Return the [X, Y] coordinate for the center point of the cell that contains the specified text.  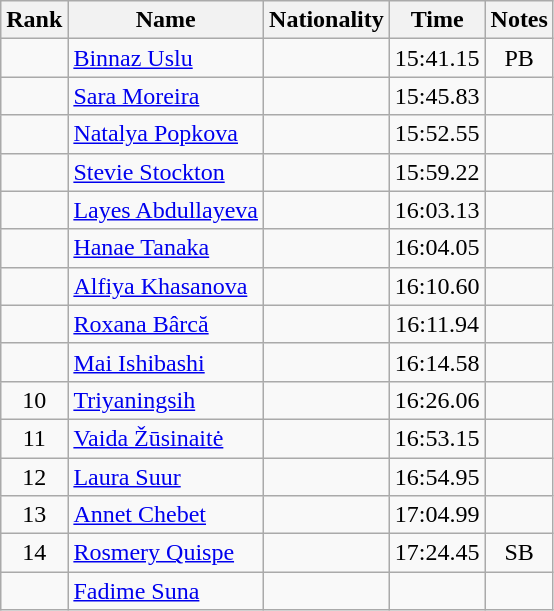
16:54.95 [437, 477]
Fadime Suna [166, 591]
Binnaz Uslu [166, 58]
Laura Suur [166, 477]
15:41.15 [437, 58]
Triyaningsih [166, 400]
Alfiya Khasanova [166, 286]
15:45.83 [437, 96]
SB [519, 553]
Stevie Stockton [166, 172]
10 [34, 400]
16:03.13 [437, 210]
16:11.94 [437, 324]
Notes [519, 20]
Natalya Popkova [166, 134]
17:24.45 [437, 553]
Rosmery Quispe [166, 553]
Vaida Žūsinaitė [166, 438]
16:10.60 [437, 286]
Name [166, 20]
Mai Ishibashi [166, 362]
PB [519, 58]
Hanae Tanaka [166, 248]
13 [34, 515]
Roxana Bârcă [166, 324]
15:52.55 [437, 134]
Layes Abdullayeva [166, 210]
12 [34, 477]
11 [34, 438]
Time [437, 20]
16:26.06 [437, 400]
16:14.58 [437, 362]
16:53.15 [437, 438]
14 [34, 553]
Rank [34, 20]
15:59.22 [437, 172]
16:04.05 [437, 248]
Sara Moreira [166, 96]
Annet Chebet [166, 515]
Nationality [327, 20]
17:04.99 [437, 515]
